Return the [x, y] coordinate for the center point of the cell that contains the specified text.  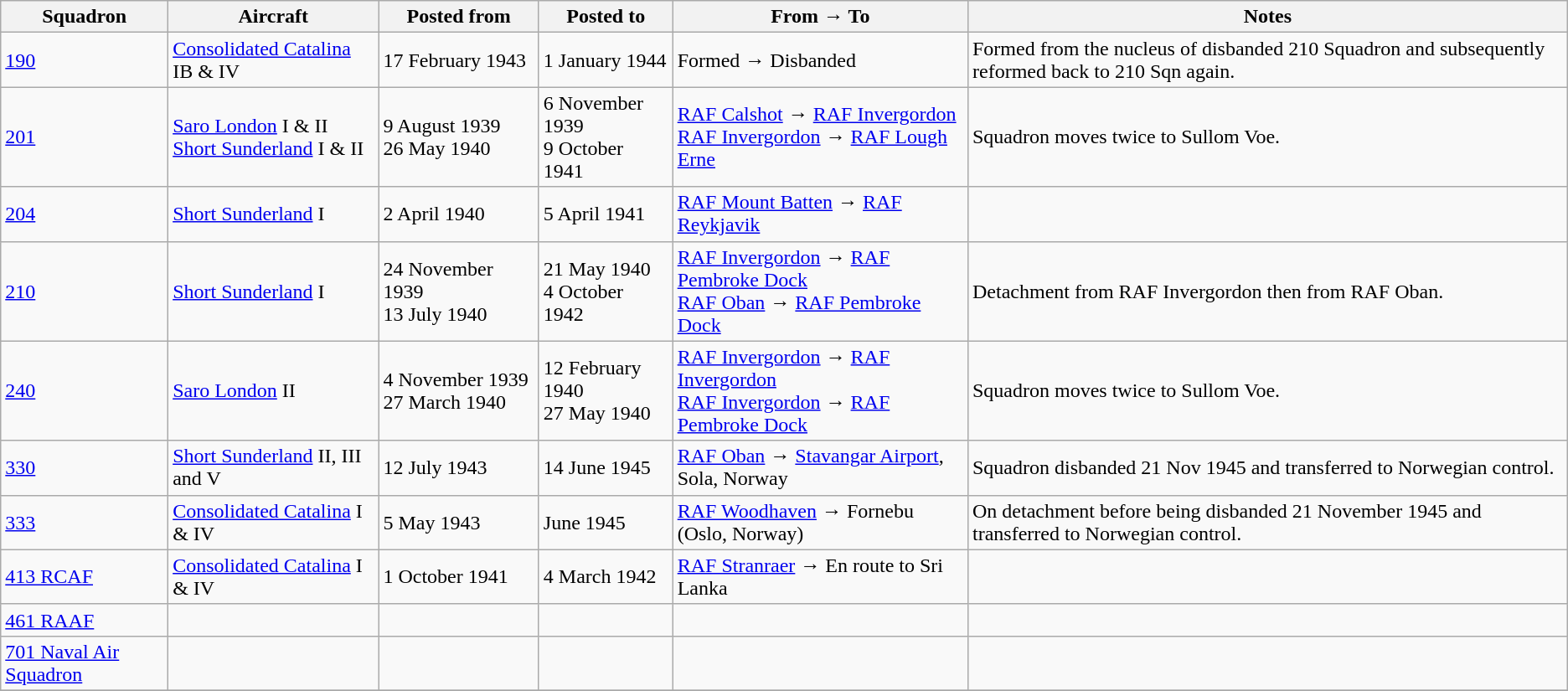
14 June 1945 [606, 467]
21 May 1940 4 October 1942 [606, 291]
Detachment from RAF Invergordon then from RAF Oban. [1267, 291]
5 May 1943 [459, 523]
2 April 1940 [459, 214]
Formed from the nucleus of disbanded 210 Squadron and subsequently reformed back to 210 Sqn again. [1267, 60]
240 [85, 390]
333 [85, 523]
210 [85, 291]
Notes [1267, 17]
RAF Woodhaven → Fornebu (Oslo, Norway) [820, 523]
RAF Stranraer → En route to Sri Lanka [820, 576]
RAF Calshot → RAF Invergordon RAF Invergordon → RAF Lough Erne [820, 137]
12 February 1940 27 May 1940 [606, 390]
17 February 1943 [459, 60]
Aircraft [273, 17]
Posted to [606, 17]
1 January 1944 [606, 60]
201 [85, 137]
330 [85, 467]
Consolidated Catalina IB & IV [273, 60]
Saro London II [273, 390]
701 Naval Air Squadron [85, 663]
12 July 1943 [459, 467]
9 August 1939 26 May 1940 [459, 137]
RAF Mount Batten → RAF Reykjavik [820, 214]
Squadron [85, 17]
RAF Oban → Stavangar Airport, Sola, Norway [820, 467]
413 RCAF [85, 576]
1 October 1941 [459, 576]
24 November 1939 13 July 1940 [459, 291]
5 April 1941 [606, 214]
Formed → Disbanded [820, 60]
4 November 1939 27 March 1940 [459, 390]
6 November 1939 9 October 1941 [606, 137]
Squadron disbanded 21 Nov 1945 and transferred to Norwegian control. [1267, 467]
June 1945 [606, 523]
Posted from [459, 17]
RAF Invergordon → RAF Invergordon RAF Invergordon → RAF Pembroke Dock [820, 390]
Saro London I & II Short Sunderland I & II [273, 137]
On detachment before being disbanded 21 November 1945 and transferred to Norwegian control. [1267, 523]
190 [85, 60]
461 RAAF [85, 620]
204 [85, 214]
RAF Invergordon → RAF Pembroke Dock RAF Oban → RAF Pembroke Dock [820, 291]
From → To [820, 17]
Short Sunderland II, III and V [273, 467]
4 March 1942 [606, 576]
